Identify which cell holds the provided text, then report its (x, y) central coordinate. 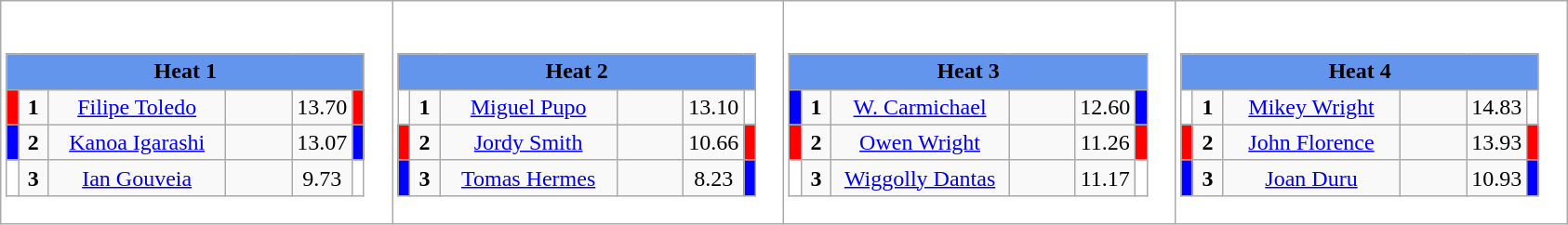
Ian Gouveia (138, 178)
W. Carmichael (921, 107)
Heat 3 1 W. Carmichael 12.60 2 Owen Wright 11.26 3 Wiggolly Dantas 11.17 (980, 112)
Heat 1 1 Filipe Toledo 13.70 2 Kanoa Igarashi 13.07 3 Ian Gouveia 9.73 (197, 112)
Heat 4 (1360, 72)
14.83 (1497, 107)
Filipe Toledo (138, 107)
Miguel Pupo (528, 107)
John Florence (1311, 142)
Jordy Smith (528, 142)
Joan Duru (1311, 178)
Heat 1 (185, 72)
13.70 (322, 107)
Tomas Hermes (528, 178)
9.73 (322, 178)
Heat 3 (968, 72)
Kanoa Igarashi (138, 142)
13.93 (1497, 142)
10.66 (714, 142)
Owen Wright (921, 142)
Heat 2 1 Miguel Pupo 13.10 2 Jordy Smith 10.66 3 Tomas Hermes 8.23 (588, 112)
Mikey Wright (1311, 107)
8.23 (714, 178)
11.17 (1105, 178)
Wiggolly Dantas (921, 178)
13.10 (714, 107)
10.93 (1497, 178)
12.60 (1105, 107)
Heat 4 1 Mikey Wright 14.83 2 John Florence 13.93 3 Joan Duru 10.93 (1371, 112)
Heat 2 (577, 72)
11.26 (1105, 142)
13.07 (322, 142)
